For the text-containing cell, return its midpoint in [x, y] coordinate format. 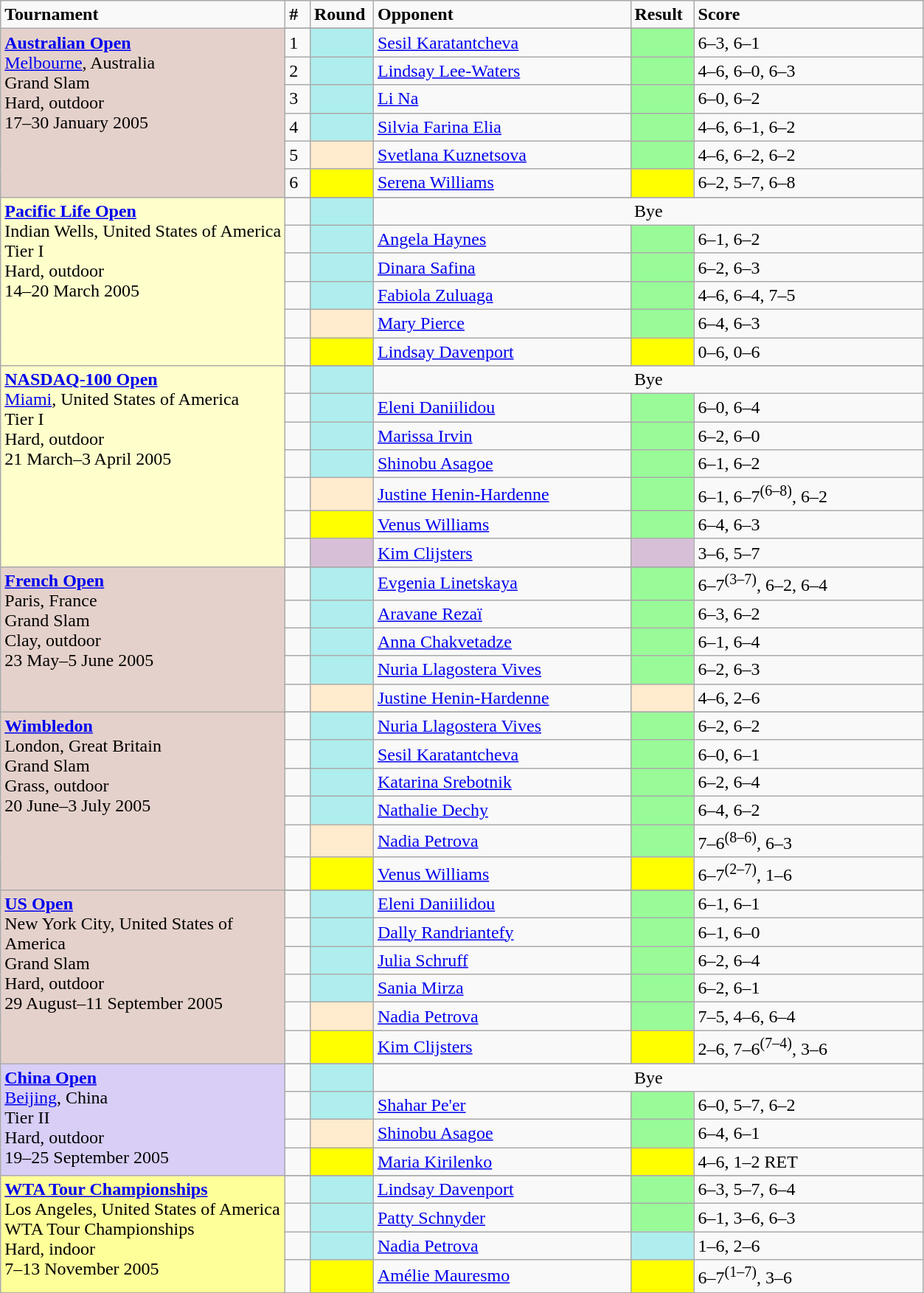
6 [298, 183]
WimbledonLondon, Great BritainGrand SlamGrass, outdoor20 June–3 July 2005 [143, 801]
Evgenia Linetskaya [501, 583]
6–3, 5–7, 6–4 [808, 1190]
2 [298, 71]
Anna Chakvetadze [501, 642]
4 [298, 127]
6–3, 6–2 [808, 614]
# [298, 15]
2–6, 7–6(7–4), 3–6 [808, 1047]
6–7(2–7), 1–6 [808, 873]
Svetlana Kuznetsova [501, 155]
Fabiola Zuluaga [501, 295]
NASDAQ-100 OpenMiami, United States of AmericaTier IHard, outdoor21 March–3 April 2005 [143, 466]
6–2, 5–7, 6–8 [808, 183]
China OpenBeijing, ChinaTier IIHard, outdoor19–25 September 2005 [143, 1120]
6–1, 6–1 [808, 904]
Shahar Pe'er [501, 1106]
1–6, 2–6 [808, 1246]
6–2, 6–0 [808, 436]
Score [808, 15]
WTA Tour ChampionshipsLos Angeles, United States of AmericaWTA Tour ChampionshipsHard, indoor7–13 November 2005 [143, 1235]
4–6, 6–1, 6–2 [808, 127]
7–6(8–6), 6–3 [808, 841]
6–1, 3–6, 6–3 [808, 1218]
Aravane Rezaï [501, 614]
0–6, 0–6 [808, 352]
3–6, 5–7 [808, 552]
Nathalie Dechy [501, 810]
3 [298, 99]
6–4, 6–2 [808, 810]
Sania Mirza [501, 988]
Dally Randriantefy [501, 932]
Opponent [501, 15]
Li Na [501, 99]
Serena Williams [501, 183]
6–1, 6–0 [808, 932]
6–0, 6–4 [808, 408]
Maria Kirilenko [501, 1162]
1 [298, 43]
Dinara Safina [501, 267]
6–0, 6–2 [808, 99]
7–5, 4–6, 6–4 [808, 1016]
4–6, 1–2 RET [808, 1162]
Silvia Farina Elia [501, 127]
6–4, 6–1 [808, 1134]
Mary Pierce [501, 323]
6–1, 6–4 [808, 642]
Angela Haynes [501, 239]
4–6, 6–2, 6–2 [808, 155]
6–2, 6–1 [808, 988]
6–1, 6–7(6–8), 6–2 [808, 494]
4–6, 6–4, 7–5 [808, 295]
Patty Schnyder [501, 1218]
Marissa Irvin [501, 436]
6–2, 6–2 [808, 726]
Katarina Srebotnik [501, 782]
Lindsay Lee-Waters [501, 71]
6–0, 6–1 [808, 754]
6–3, 6–1 [808, 43]
4–6, 6–0, 6–3 [808, 71]
Tournament [143, 15]
6–7(3–7), 6–2, 6–4 [808, 583]
Amélie Mauresmo [501, 1276]
6–0, 5–7, 6–2 [808, 1106]
US OpenNew York City, United States of AmericaGrand SlamHard, outdoor29 August–11 September 2005 [143, 977]
Julia Schruff [501, 960]
5 [298, 155]
French OpenParis, FranceGrand SlamClay, outdoor23 May–5 June 2005 [143, 639]
Australian OpenMelbourne, AustraliaGrand SlamHard, outdoor17–30 January 2005 [143, 113]
Pacific Life OpenIndian Wells, United States of AmericaTier IHard, outdoor14–20 March 2005 [143, 281]
4–6, 2–6 [808, 698]
Result [662, 15]
Round [341, 15]
6–7(1–7), 3–6 [808, 1276]
